Provide the [x, y] coordinate of the cell's center where the given text is located.  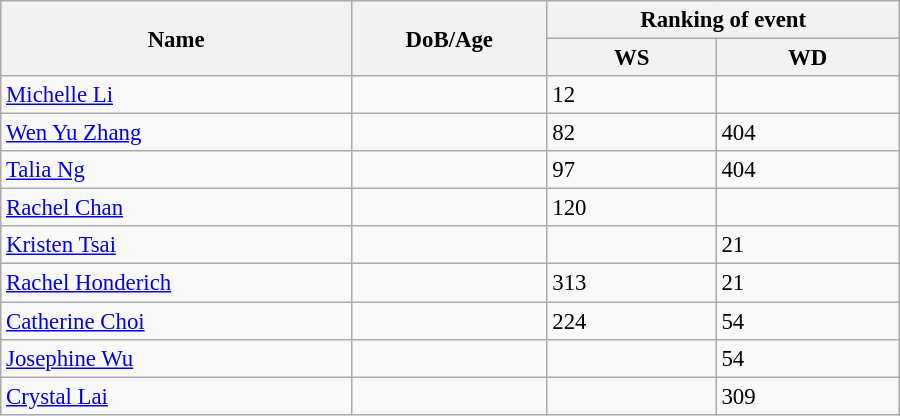
120 [632, 208]
313 [632, 283]
Josephine Wu [176, 358]
Rachel Honderich [176, 283]
224 [632, 321]
309 [808, 396]
WD [808, 58]
DoB/Age [450, 38]
Wen Yu Zhang [176, 133]
82 [632, 133]
Kristen Tsai [176, 245]
Name [176, 38]
WS [632, 58]
Ranking of event [723, 20]
Michelle Li [176, 95]
97 [632, 170]
Crystal Lai [176, 396]
12 [632, 95]
Talia Ng [176, 170]
Catherine Choi [176, 321]
Rachel Chan [176, 208]
